Return the (x, y) coordinate for the center point of the cell that contains the specified text.  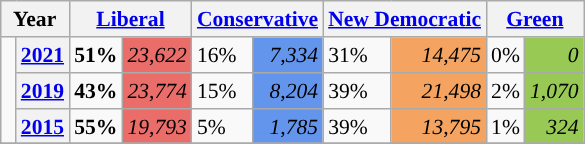
13,795 (438, 126)
43% (96, 91)
5% (222, 126)
2015 (42, 126)
1,785 (288, 126)
19,793 (156, 126)
31% (357, 55)
New Democratic (404, 19)
2% (506, 91)
Liberal (130, 19)
8,204 (288, 91)
15% (222, 91)
14,475 (438, 55)
2019 (42, 91)
0 (554, 55)
16% (222, 55)
7,334 (288, 55)
Conservative (258, 19)
23,774 (156, 91)
Year (34, 19)
0% (506, 55)
1% (506, 126)
2021 (42, 55)
55% (96, 126)
23,622 (156, 55)
1,070 (554, 91)
51% (96, 55)
Green (535, 19)
21,498 (438, 91)
324 (554, 126)
